From the cell containing the given text, extract its center point as [x, y] coordinate. 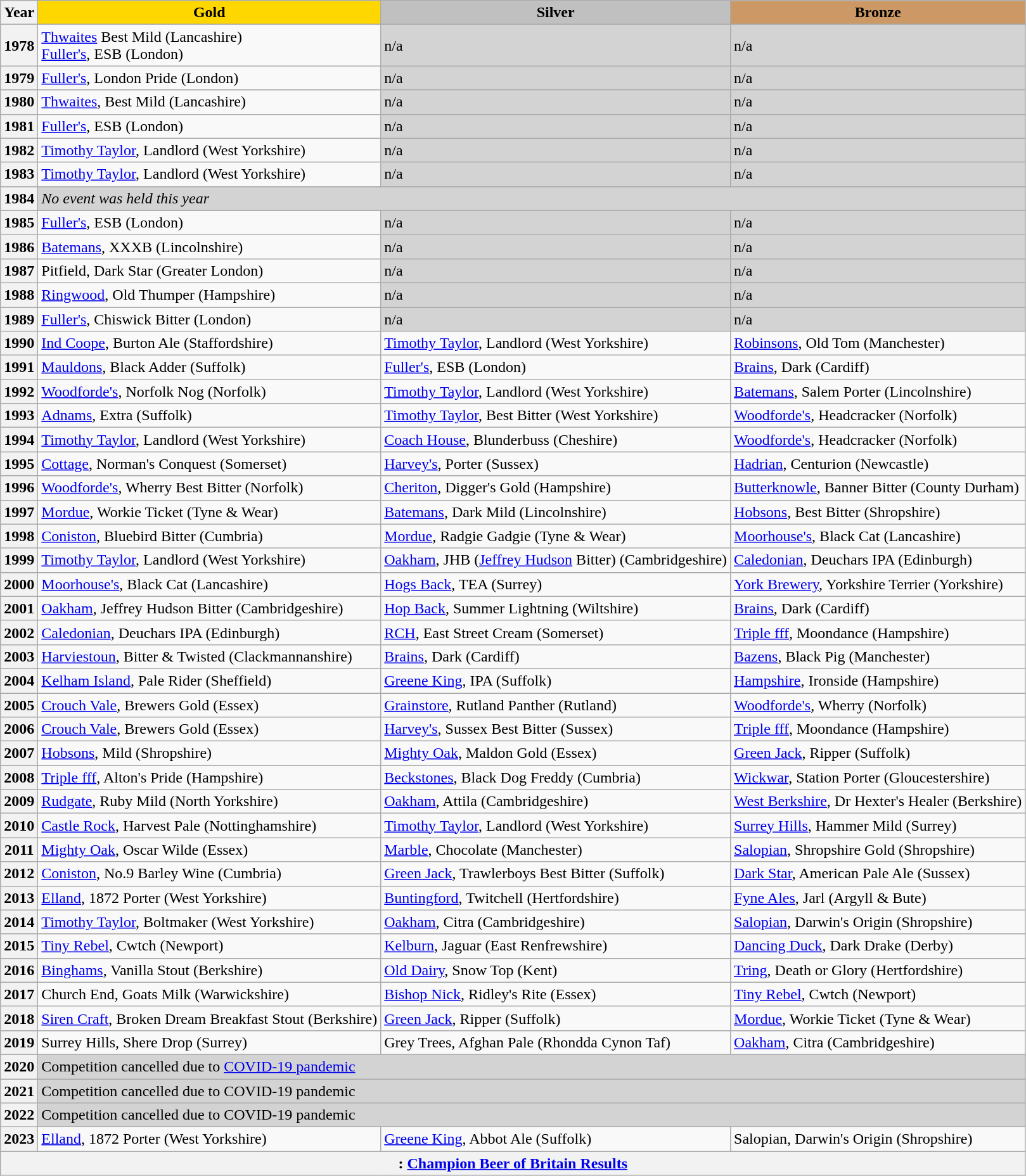
Mordue, Radgie Gadgie (Tyne & Wear) [556, 536]
Bazens, Black Pig (Manchester) [878, 656]
1980 [19, 102]
Bishop Nick, Ridley's Rite (Essex) [556, 994]
Coniston, No.9 Barley Wine (Cumbria) [209, 874]
Oakham, Jeffrey Hudson Bitter (Cambridgeshire) [209, 608]
York Brewery, Yorkshire Terrier (Yorkshire) [878, 584]
Batemans, Dark Mild (Lincolnshire) [556, 512]
Siren Craft, Broken Dream Breakfast Stout (Berkshire) [209, 1018]
Hobsons, Mild (Shropshire) [209, 753]
: Champion Beer of Britain Results [513, 1163]
1982 [19, 150]
1981 [19, 126]
Kelham Island, Pale Rider (Sheffield) [209, 681]
Year [19, 13]
Butterknowle, Banner Bitter (County Durham) [878, 488]
Woodforde's, Wherry (Norfolk) [878, 705]
2008 [19, 777]
1996 [19, 488]
2000 [19, 584]
RCH, East Street Cream (Somerset) [556, 632]
Thwaites Best Mild (Lancashire) Fuller's, ESB (London) [209, 46]
Beckstones, Black Dog Freddy (Cumbria) [556, 777]
1986 [19, 246]
Woodforde's, Norfolk Nog (Norfolk) [209, 392]
1998 [19, 536]
2012 [19, 874]
1978 [19, 46]
2003 [19, 656]
Pitfield, Dark Star (Greater London) [209, 271]
2019 [19, 1042]
Mighty Oak, Maldon Gold (Essex) [556, 753]
Hobsons, Best Bitter (Shropshire) [878, 512]
1983 [19, 174]
2014 [19, 922]
Oakham, JHB (Jeffrey Hudson Bitter) (Cambridgeshire) [556, 560]
Wickwar, Station Porter (Gloucestershire) [878, 777]
2022 [19, 1115]
Rudgate, Ruby Mild (North Yorkshire) [209, 802]
2004 [19, 681]
Mauldons, Black Adder (Suffolk) [209, 367]
Ringwood, Old Thumper (Hampshire) [209, 295]
Salopian, Shropshire Gold (Shropshire) [878, 850]
2015 [19, 946]
2021 [19, 1090]
No event was held this year [532, 198]
1989 [19, 319]
Cheriton, Digger's Gold (Hampshire) [556, 488]
Surrey Hills, Shere Drop (Surrey) [209, 1042]
Dancing Duck, Dark Drake (Derby) [878, 946]
West Berkshire, Dr Hexter's Healer (Berkshire) [878, 802]
Buntingford, Twitchell (Hertfordshire) [556, 898]
Harvey's, Sussex Best Bitter (Sussex) [556, 729]
Batemans, XXXB (Lincolnshire) [209, 246]
Adnams, Extra (Suffolk) [209, 416]
1984 [19, 198]
2016 [19, 970]
Robinsons, Old Tom (Manchester) [878, 343]
Mighty Oak, Oscar Wilde (Essex) [209, 850]
2006 [19, 729]
1997 [19, 512]
Binghams, Vanilla Stout (Berkshire) [209, 970]
Silver [556, 13]
Fuller's, London Pride (London) [209, 78]
2018 [19, 1018]
2017 [19, 994]
Greene King, Abbot Ale (Suffolk) [556, 1139]
1994 [19, 440]
Marble, Chocolate (Manchester) [556, 850]
2010 [19, 826]
1979 [19, 78]
Grey Trees, Afghan Pale (Rhondda Cynon Taf) [556, 1042]
Dark Star, American Pale Ale (Sussex) [878, 874]
Batemans, Salem Porter (Lincolnshire) [878, 392]
Cottage, Norman's Conquest (Somerset) [209, 464]
Castle Rock, Harvest Pale (Nottinghamshire) [209, 826]
Timothy Taylor, Boltmaker (West Yorkshire) [209, 922]
Tring, Death or Glory (Hertfordshire) [878, 970]
Church End, Goats Milk (Warwickshire) [209, 994]
2009 [19, 802]
2013 [19, 898]
Hadrian, Centurion (Newcastle) [878, 464]
2001 [19, 608]
Triple fff, Alton's Pride (Hampshire) [209, 777]
Oakham, Attila (Cambridgeshire) [556, 802]
Coniston, Bluebird Bitter (Cumbria) [209, 536]
1999 [19, 560]
2007 [19, 753]
1991 [19, 367]
1987 [19, 271]
Harviestoun, Bitter & Twisted (Clackmannanshire) [209, 656]
Thwaites, Best Mild (Lancashire) [209, 102]
Fyne Ales, Jarl (Argyll & Bute) [878, 898]
Ind Coope, Burton Ale (Staffordshire) [209, 343]
Hop Back, Summer Lightning (Wiltshire) [556, 608]
Coach House, Blunderbuss (Cheshire) [556, 440]
1993 [19, 416]
2011 [19, 850]
1995 [19, 464]
1985 [19, 222]
2023 [19, 1139]
1990 [19, 343]
2005 [19, 705]
Fuller's, Chiswick Bitter (London) [209, 319]
Green Jack, Trawlerboys Best Bitter (Suffolk) [556, 874]
Hogs Back, TEA (Surrey) [556, 584]
Surrey Hills, Hammer Mild (Surrey) [878, 826]
Gold [209, 13]
Greene King, IPA (Suffolk) [556, 681]
Timothy Taylor, Best Bitter (West Yorkshire) [556, 416]
Harvey's, Porter (Sussex) [556, 464]
Kelburn, Jaguar (East Renfrewshire) [556, 946]
Woodforde's, Wherry Best Bitter (Norfolk) [209, 488]
Bronze [878, 13]
Old Dairy, Snow Top (Kent) [556, 970]
1988 [19, 295]
Hampshire, Ironside (Hampshire) [878, 681]
1992 [19, 392]
2002 [19, 632]
Grainstore, Rutland Panther (Rutland) [556, 705]
2020 [19, 1066]
